Pinpoint the cell where the given text exists, returning its [x, y] midpoint coordinate. 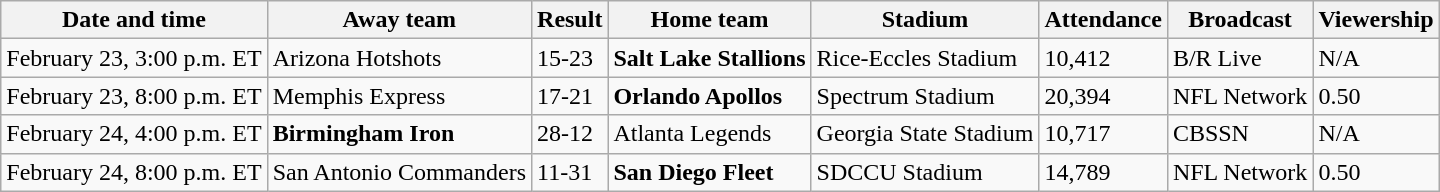
Memphis Express [399, 96]
10,412 [1103, 58]
20,394 [1103, 96]
Stadium [925, 20]
Rice-Eccles Stadium [925, 58]
Date and time [134, 20]
Broadcast [1240, 20]
Arizona Hotshots [399, 58]
B/R Live [1240, 58]
10,717 [1103, 134]
Georgia State Stadium [925, 134]
Atlanta Legends [710, 134]
Home team [710, 20]
15-23 [570, 58]
Result [570, 20]
February 23, 3:00 p.m. ET [134, 58]
San Antonio Commanders [399, 172]
February 23, 8:00 p.m. ET [134, 96]
SDCCU Stadium [925, 172]
Attendance [1103, 20]
28-12 [570, 134]
17-21 [570, 96]
Away team [399, 20]
February 24, 4:00 p.m. ET [134, 134]
Viewership [1376, 20]
Spectrum Stadium [925, 96]
Birmingham Iron [399, 134]
CBSSN [1240, 134]
14,789 [1103, 172]
San Diego Fleet [710, 172]
Salt Lake Stallions [710, 58]
Orlando Apollos [710, 96]
February 24, 8:00 p.m. ET [134, 172]
11-31 [570, 172]
